Pinpoint the cell where the given text exists, returning its (x, y) midpoint coordinate. 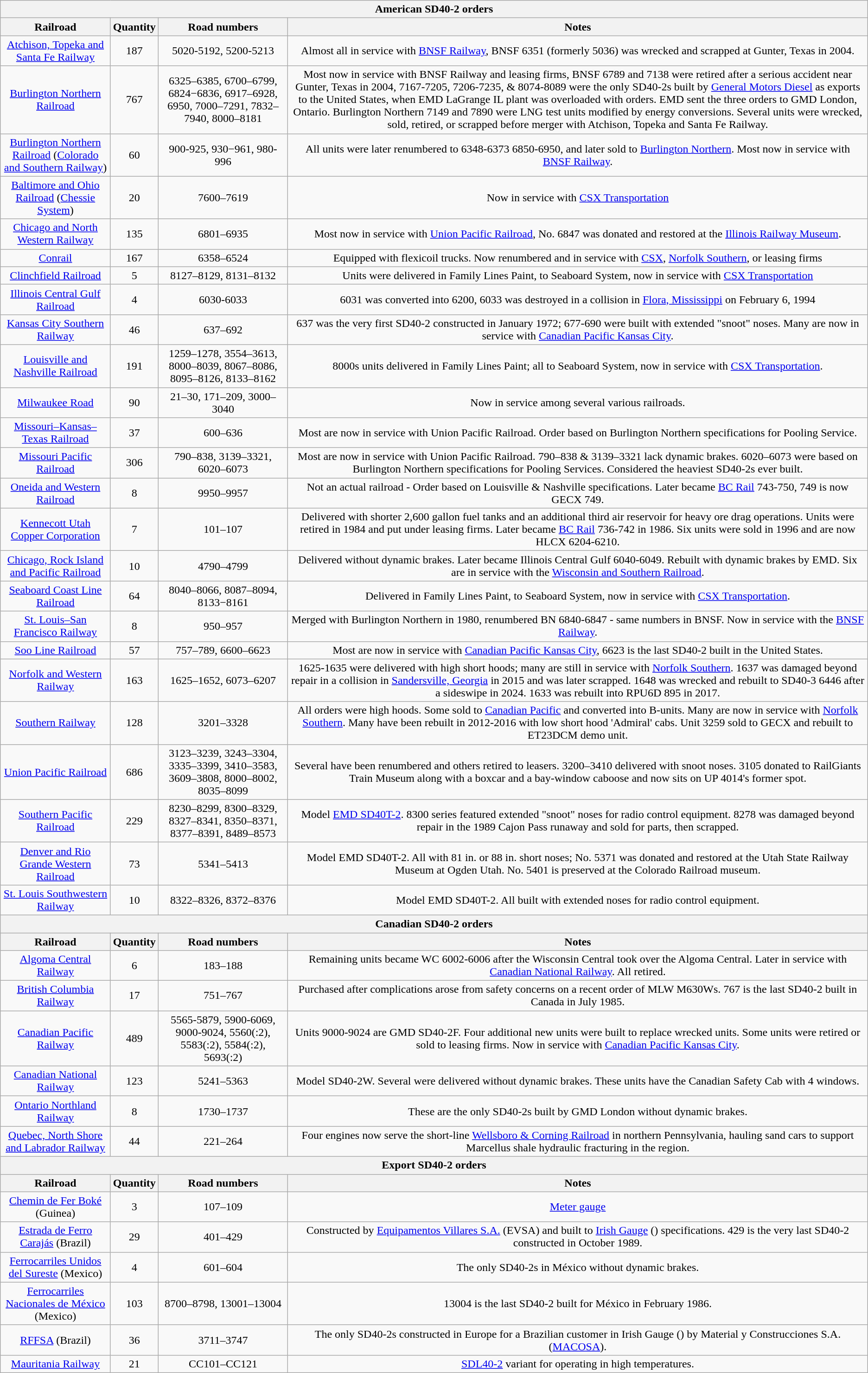
Now in service among several various railroads. (578, 402)
6 (134, 965)
600–636 (223, 433)
900-925, 930−961, 980-996 (223, 155)
64 (134, 596)
Clinchfield Railroad (56, 275)
British Columbia Railway (56, 996)
Merged with Burlington Northern in 1980, renumbered BN 6840-6847 - same numbers in BNSF. Now in service with the BNSF Railway. (578, 626)
Mauritania Railway (56, 1364)
Chicago, Rock Island and Pacific Railroad (56, 566)
Seaboard Coast Line Railroad (56, 596)
790–838, 3139–3321, 6020–6073 (223, 463)
6030-6033 (223, 300)
Norfolk and Western Railway (56, 680)
21 (134, 1364)
5241–5363 (223, 1081)
3201–3328 (223, 723)
1730–1737 (223, 1111)
9950–9957 (223, 493)
5565-5879, 5900-6069, 9000-9024, 5560(:2), 5583(:2), 5584(:2), 5693(:2) (223, 1039)
American SD40-2 orders (434, 9)
Illinois Central Gulf Railroad (56, 300)
21–30, 171–209, 3000–3040 (223, 402)
6801–6935 (223, 234)
Meter gauge (578, 1207)
Ferrocarriles Nacionales de México (Mexico) (56, 1303)
Algoma Central Railway (56, 965)
Most are now in service with Union Pacific Railroad. Order based on Burlington Northern specifications for Pooling Service. (578, 433)
Ontario Northland Railway (56, 1111)
183–188 (223, 965)
767 (134, 100)
Constructed by Equipamentos Villares S.A. (EVSA) and built to Irish Gauge () specifications. 429 is the very last SD40-2 constructed in October 1989. (578, 1237)
Missouri Pacific Railroad (56, 463)
37 (134, 433)
Denver and Rio Grande Western Railroad (56, 863)
6031 was converted into 6200, 6033 was destroyed in a collision in Flora, Mississippi on February 6, 1994 (578, 300)
RFFSA (Brazil) (56, 1340)
101–107 (223, 530)
757–789, 6600–6623 (223, 650)
Kansas City Southern Railway (56, 329)
950–957 (223, 626)
17 (134, 996)
44 (134, 1142)
8040–8066, 8087–8094, 8133−8161 (223, 596)
221–264 (223, 1142)
Quebec, North Shore and Labrador Railway (56, 1142)
Chemin de Fer Boké (Guinea) (56, 1207)
90 (134, 402)
Canadian SD40-2 orders (434, 924)
Baltimore and Ohio Railroad (Chessie System) (56, 198)
Burlington Northern Railroad (Colorado and Southern Railway) (56, 155)
8127–8129, 8131–8132 (223, 275)
8000s units delivered in Family Lines Paint; all to Seaboard System, now in service with CSX Transportation. (578, 366)
4790–4799 (223, 566)
Kennecott Utah Copper Corporation (56, 530)
Union Pacific Railroad (56, 772)
103 (134, 1303)
46 (134, 329)
The only SD40-2s constructed in Europe for a Brazilian customer in Irish Gauge () by Material y Construcciones S.A. (MACOSA). (578, 1340)
Purchased after complications arose from safety concerns on a recent order of MLW M630Ws. 767 is the last SD40-2 built in Canada in July 1985. (578, 996)
Atchison, Topeka and Santa Fe Railway (56, 51)
3123–3239, 3243–3304, 3335–3399, 3410–3583, 3609–3808, 8000–8002, 8035–8099 (223, 772)
Export SD40-2 orders (434, 1165)
3 (134, 1207)
167 (134, 258)
Estrada de Ferro Carajás (Brazil) (56, 1237)
7600–7619 (223, 198)
The only SD40-2s in México without dynamic brakes. (578, 1267)
128 (134, 723)
5020-5192, 5200-5213 (223, 51)
These are the only SD40-2s built by GMD London without dynamic brakes. (578, 1111)
Southern Railway (56, 723)
1259–1278, 3554–3613, 8000–8039, 8067–8086, 8095–8126, 8133–8162 (223, 366)
29 (134, 1237)
36 (134, 1340)
Oneida and Western Railroad (56, 493)
3711–3747 (223, 1340)
All units were later renumbered to 6348-6373 6850-6950, and later sold to Burlington Northern. Most now in service with BNSF Railway. (578, 155)
Units were delivered in Family Lines Paint, to Seaboard System, now in service with CSX Transportation (578, 275)
CC101–CC121 (223, 1364)
489 (134, 1039)
Ferrocarriles Unidos del Sureste (Mexico) (56, 1267)
Equipped with flexicoil trucks. Now renumbered and in service with CSX, Norfolk Southern, or leasing firms (578, 258)
Canadian National Railway (56, 1081)
Conrail (56, 258)
163 (134, 680)
20 (134, 198)
306 (134, 463)
1625–1652, 6073–6207 (223, 680)
637–692 (223, 329)
Model SD40-2W. Several were delivered without dynamic brakes. These units have the Canadian Safety Cab with 4 windows. (578, 1081)
5 (134, 275)
Canadian Pacific Railway (56, 1039)
Chicago and North Western Railway (56, 234)
Model EMD SD40T-2. All built with extended noses for radio control equipment. (578, 900)
13004 is the last SD40-2 built for México in February 1986. (578, 1303)
686 (134, 772)
60 (134, 155)
Louisville and Nashville Railroad (56, 366)
St. Louis–San Francisco Railway (56, 626)
Burlington Northern Railroad (56, 100)
Most are now in service with Canadian Pacific Kansas City, 6623 is the last SD40-2 built in the United States. (578, 650)
57 (134, 650)
8700–8798, 13001–13004 (223, 1303)
191 (134, 366)
SDL40-2 variant for operating in high temperatures. (578, 1364)
7 (134, 530)
6358–6524 (223, 258)
Milwaukee Road (56, 402)
Soo Line Railroad (56, 650)
401–429 (223, 1237)
8322–8326, 8372–8376 (223, 900)
601–604 (223, 1267)
73 (134, 863)
Almost all in service with BNSF Railway, BNSF 6351 (formerly 5036) was wrecked and scrapped at Gunter, Texas in 2004. (578, 51)
6325–6385, 6700–6799, 6824−6836, 6917–6928, 6950, 7000–7291, 7832–7940, 8000–8181 (223, 100)
751–767 (223, 996)
5341–5413 (223, 863)
107–109 (223, 1207)
229 (134, 821)
St. Louis Southwestern Railway (56, 900)
Not an actual railroad - Order based on Louisville & Nashville specifications. Later became BC Rail 743-750, 749 is now GECX 749. (578, 493)
123 (134, 1081)
Missouri–Kansas–Texas Railroad (56, 433)
Now in service with CSX Transportation (578, 198)
Southern Pacific Railroad (56, 821)
8230–8299, 8300–8329, 8327–8341, 8350–8371, 8377–8391, 8489–8573 (223, 821)
Delivered in Family Lines Paint, to Seaboard System, now in service with CSX Transportation. (578, 596)
Most now in service with Union Pacific Railroad, No. 6847 was donated and restored at the Illinois Railway Museum. (578, 234)
135 (134, 234)
187 (134, 51)
